For the text-containing cell, return its midpoint in [x, y] coordinate format. 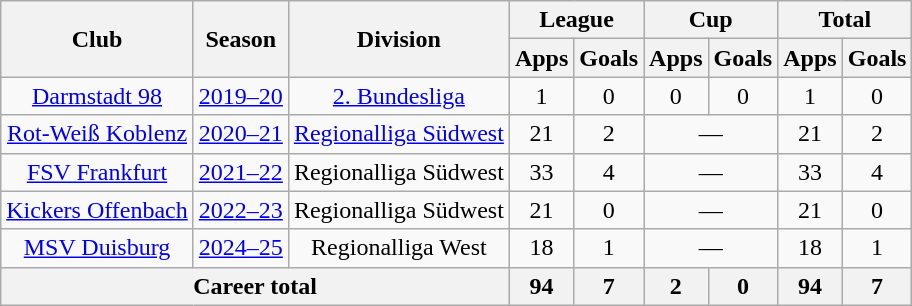
2020–21 [240, 134]
Season [240, 39]
2019–20 [240, 96]
League [576, 20]
2021–22 [240, 172]
Division [398, 39]
Club [98, 39]
Regionalliga West [398, 248]
Cup [711, 20]
MSV Duisburg [98, 248]
Career total [256, 286]
Total [845, 20]
2024–25 [240, 248]
Rot-Weiß Koblenz [98, 134]
Kickers Offenbach [98, 210]
FSV Frankfurt [98, 172]
2. Bundesliga [398, 96]
2022–23 [240, 210]
Darmstadt 98 [98, 96]
